Extract the [X, Y] coordinate from the center of the cell holding the provided text.  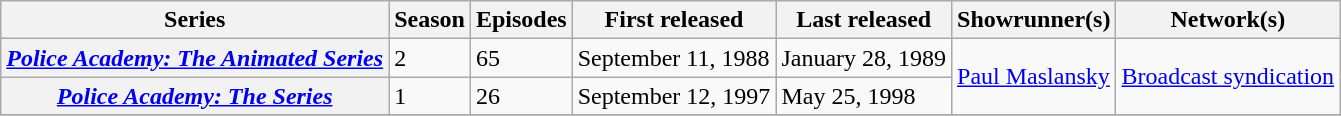
Episodes [521, 20]
First released [674, 20]
26 [521, 96]
January 28, 1989 [864, 58]
Series [195, 20]
2 [430, 58]
Last released [864, 20]
Season [430, 20]
Network(s) [1228, 20]
1 [430, 96]
September 11, 1988 [674, 58]
Paul Maslansky [1034, 77]
Showrunner(s) [1034, 20]
Broadcast syndication [1228, 77]
Police Academy: The Animated Series [195, 58]
September 12, 1997 [674, 96]
Police Academy: The Series [195, 96]
May 25, 1998 [864, 96]
65 [521, 58]
